Extract the [X, Y] coordinate from the center of the cell holding the provided text.  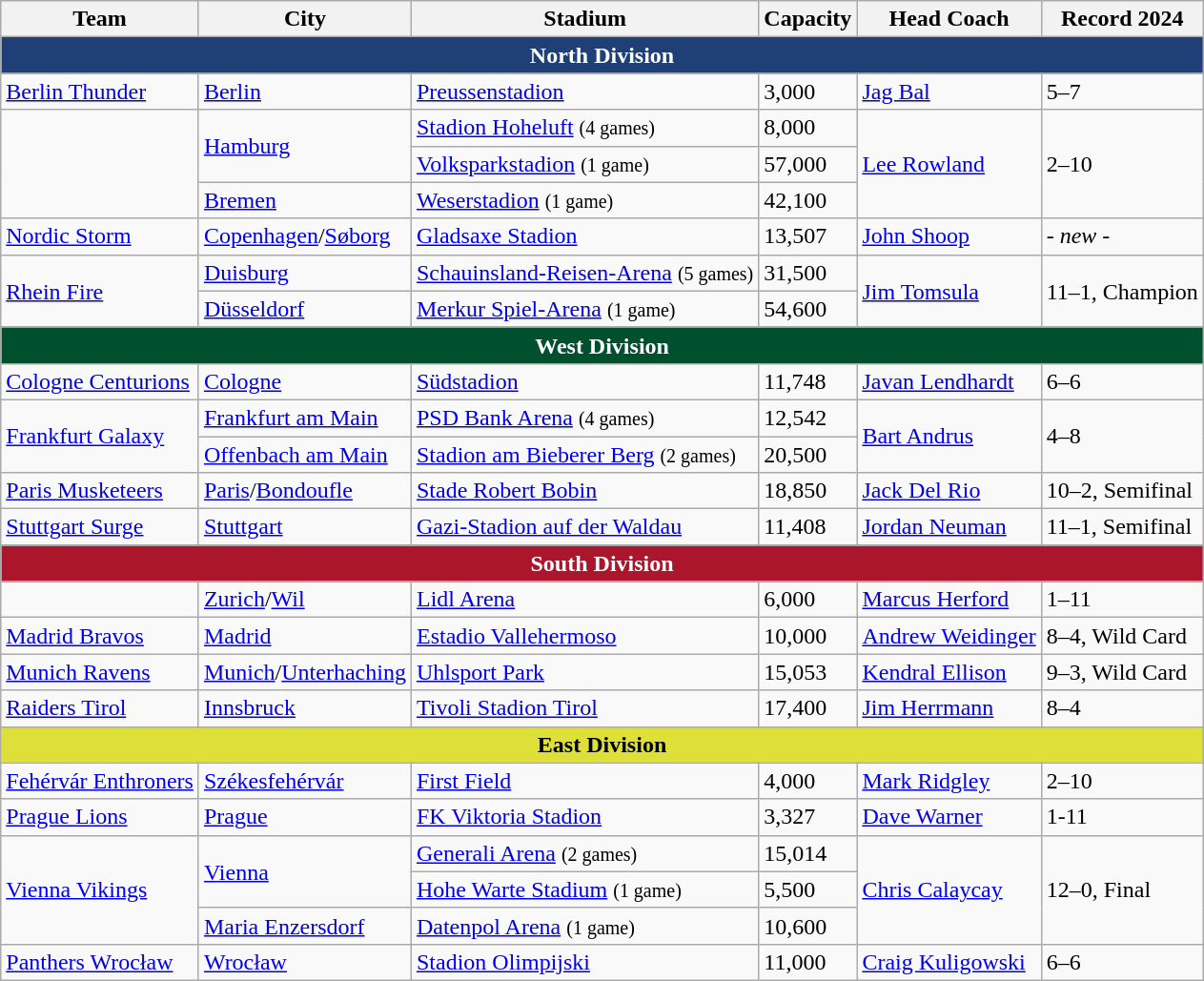
11,000 [808, 962]
Paris/Bondoufle [305, 491]
Volksparkstadion (1 game) [584, 164]
Wrocław [305, 962]
31,500 [808, 273]
South Division [602, 563]
Andrew Weidinger [949, 636]
Székesfehérvár [305, 781]
Capacity [808, 19]
1–11 [1122, 600]
West Division [602, 345]
11,748 [808, 381]
Hohe Warte Stadium (1 game) [584, 889]
Chris Calaycay [949, 889]
8,000 [808, 128]
Frankfurt Galaxy [100, 436]
Bart Andrus [949, 436]
- new - [1122, 236]
Uhlsport Park [584, 672]
Javan Lendhardt [949, 381]
8–4 [1122, 708]
Prague Lions [100, 817]
Kendral Ellison [949, 672]
12–0, Final [1122, 889]
Merkur Spiel-Arena (1 game) [584, 309]
Madrid Bravos [100, 636]
Lee Rowland [949, 164]
Rhein Fire [100, 291]
3,327 [808, 817]
Berlin Thunder [100, 92]
Team [100, 19]
5–7 [1122, 92]
10,000 [808, 636]
Prague [305, 817]
1-11 [1122, 817]
Jim Tomsula [949, 291]
11,408 [808, 527]
42,100 [808, 200]
FK Viktoria Stadion [584, 817]
Lidl Arena [584, 600]
Mark Ridgley [949, 781]
Madrid [305, 636]
15,053 [808, 672]
Stadion am Bieberer Berg (2 games) [584, 455]
3,000 [808, 92]
4,000 [808, 781]
8–4, Wild Card [1122, 636]
11–1, Champion [1122, 291]
Head Coach [949, 19]
Stade Robert Bobin [584, 491]
City [305, 19]
10–2, Semifinal [1122, 491]
Schauinsland-Reisen-Arena (5 games) [584, 273]
Vienna [305, 871]
Jordan Neuman [949, 527]
Preussenstadion [584, 92]
Stadion Hoheluft (4 games) [584, 128]
Cologne [305, 381]
15,014 [808, 853]
4–8 [1122, 436]
Record 2024 [1122, 19]
17,400 [808, 708]
11–1, Semifinal [1122, 527]
North Division [602, 55]
12,542 [808, 418]
PSD Bank Arena (4 games) [584, 418]
Innsbruck [305, 708]
57,000 [808, 164]
Bremen [305, 200]
Vienna Vikings [100, 889]
Stuttgart [305, 527]
Craig Kuligowski [949, 962]
Gladsaxe Stadion [584, 236]
Duisburg [305, 273]
East Division [602, 745]
Datenpol Arena (1 game) [584, 926]
Jack Del Rio [949, 491]
Munich/Unterhaching [305, 672]
Stuttgart Surge [100, 527]
Dave Warner [949, 817]
Munich Ravens [100, 672]
Weserstadion (1 game) [584, 200]
Maria Enzersdorf [305, 926]
Fehérvár Enthroners [100, 781]
Copenhagen/Søborg [305, 236]
9–3, Wild Card [1122, 672]
First Field [584, 781]
Hamburg [305, 146]
Cologne Centurions [100, 381]
Paris Musketeers [100, 491]
Jim Herrmann [949, 708]
Nordic Storm [100, 236]
18,850 [808, 491]
Estadio Vallehermoso [584, 636]
Marcus Herford [949, 600]
Generali Arena (2 games) [584, 853]
Offenbach am Main [305, 455]
Gazi-Stadion auf der Waldau [584, 527]
Berlin [305, 92]
6,000 [808, 600]
Stadion Olimpijski [584, 962]
Stadium [584, 19]
5,500 [808, 889]
Frankfurt am Main [305, 418]
20,500 [808, 455]
Zurich/Wil [305, 600]
13,507 [808, 236]
Jag Bal [949, 92]
54,600 [808, 309]
Raiders Tirol [100, 708]
10,600 [808, 926]
John Shoop [949, 236]
Panthers Wrocław [100, 962]
Tivoli Stadion Tirol [584, 708]
Südstadion [584, 381]
Düsseldorf [305, 309]
